Detect which cell encompasses the target text, then output its [X, Y] center coordinate. 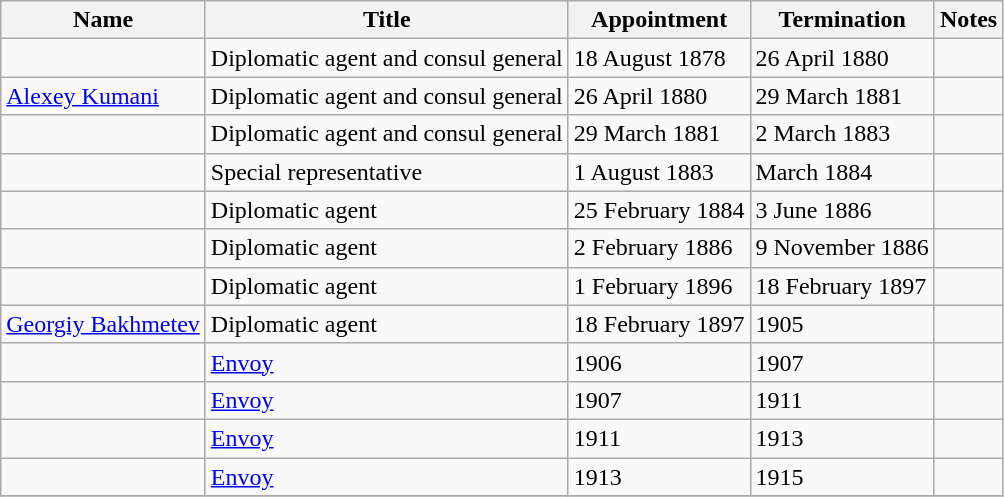
9 November 1886 [842, 248]
2 February 1886 [659, 248]
1906 [659, 362]
18 August 1878 [659, 58]
1 August 1883 [659, 172]
1905 [842, 324]
2 March 1883 [842, 134]
25 February 1884 [659, 210]
Alexey Kumani [104, 96]
Notes [968, 20]
Appointment [659, 20]
Georgiy Bakhmetev [104, 324]
3 June 1886 [842, 210]
March 1884 [842, 172]
Termination [842, 20]
Title [386, 20]
Special representative [386, 172]
Name [104, 20]
1 February 1896 [659, 286]
1915 [842, 477]
